For the text-containing cell, return its midpoint in (X, Y) coordinate format. 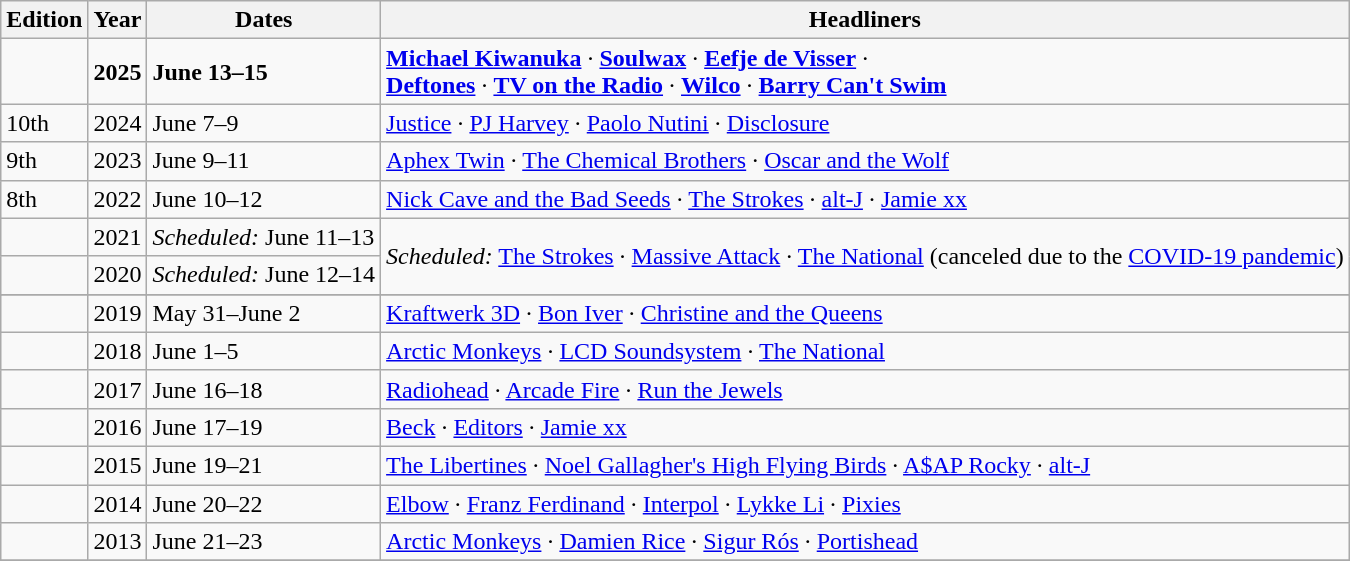
May 31–June 2 (264, 313)
Nick Cave and the Bad Seeds · The Strokes · alt-J · Jamie xx (866, 199)
Beck · Editors · Jamie xx (866, 427)
Michael Kiwanuka · Soulwax · Eefje de Visser · Deftones · TV on the Radio · Wilco · Barry Can't Swim (866, 72)
9th (44, 161)
Arctic Monkeys · Damien Rice · Sigur Rós · Portishead (866, 542)
Radiohead · Arcade Fire · Run the Jewels (866, 389)
June 1–5 (264, 351)
2013 (118, 542)
June 20–22 (264, 503)
2023 (118, 161)
Justice · PJ Harvey · Paolo Nutini · Disclosure (866, 123)
Scheduled: The Strokes · Massive Attack · The National (canceled due to the COVID-19 pandemic) (866, 256)
2025 (118, 72)
Aphex Twin · The Chemical Brothers · Oscar and the Wolf (866, 161)
2024 (118, 123)
June 17–19 (264, 427)
2021 (118, 237)
2020 (118, 275)
2017 (118, 389)
2016 (118, 427)
Headliners (866, 20)
June 19–21 (264, 465)
Scheduled: June 12–14 (264, 275)
The Libertines · Noel Gallagher's High Flying Birds · A$AP Rocky · alt-J (866, 465)
Kraftwerk 3D · Bon Iver · Christine and the Queens (866, 313)
Dates (264, 20)
June 16–18 (264, 389)
2014 (118, 503)
June 10–12 (264, 199)
June 7–9 (264, 123)
Elbow · Franz Ferdinand · Interpol · Lykke Li · Pixies (866, 503)
2022 (118, 199)
2015 (118, 465)
8th (44, 199)
Year (118, 20)
June 9–11 (264, 161)
10th (44, 123)
2019 (118, 313)
Scheduled: June 11–13 (264, 237)
2018 (118, 351)
Edition (44, 20)
June 21–23 (264, 542)
June 13–15 (264, 72)
Arctic Monkeys · LCD Soundsystem · The National (866, 351)
